Extract the (x, y) coordinate from the center of the cell holding the provided text.  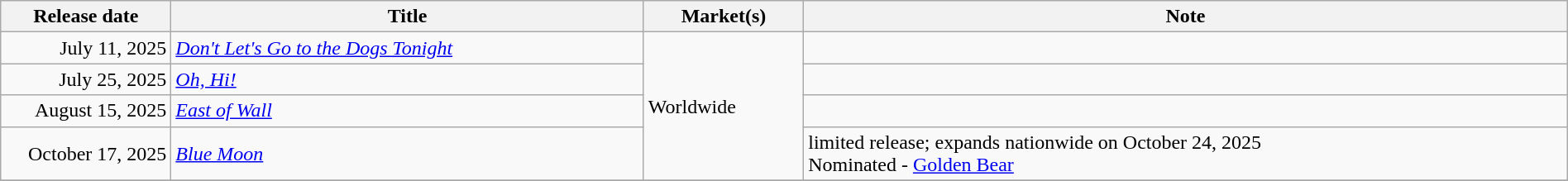
Market(s) (724, 17)
July 25, 2025 (86, 79)
Oh, Hi! (407, 79)
Note (1186, 17)
Title (407, 17)
East of Wall (407, 111)
limited release; expands nationwide on October 24, 2025Nominated - Golden Bear (1186, 154)
July 11, 2025 (86, 48)
August 15, 2025 (86, 111)
Worldwide (724, 106)
Release date (86, 17)
Don't Let's Go to the Dogs Tonight (407, 48)
Blue Moon (407, 154)
October 17, 2025 (86, 154)
